From the cell containing the given text, extract its center point as [X, Y] coordinate. 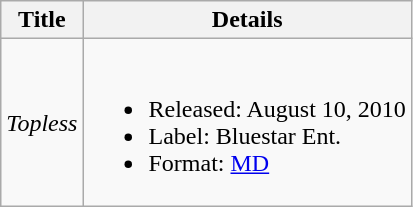
Title [42, 20]
Details [247, 20]
Topless [42, 122]
Released: August 10, 2010Label: Bluestar Ent.Format: MD [247, 122]
